Find where the given text appears and provide that cell's center as [x, y] coordinate. 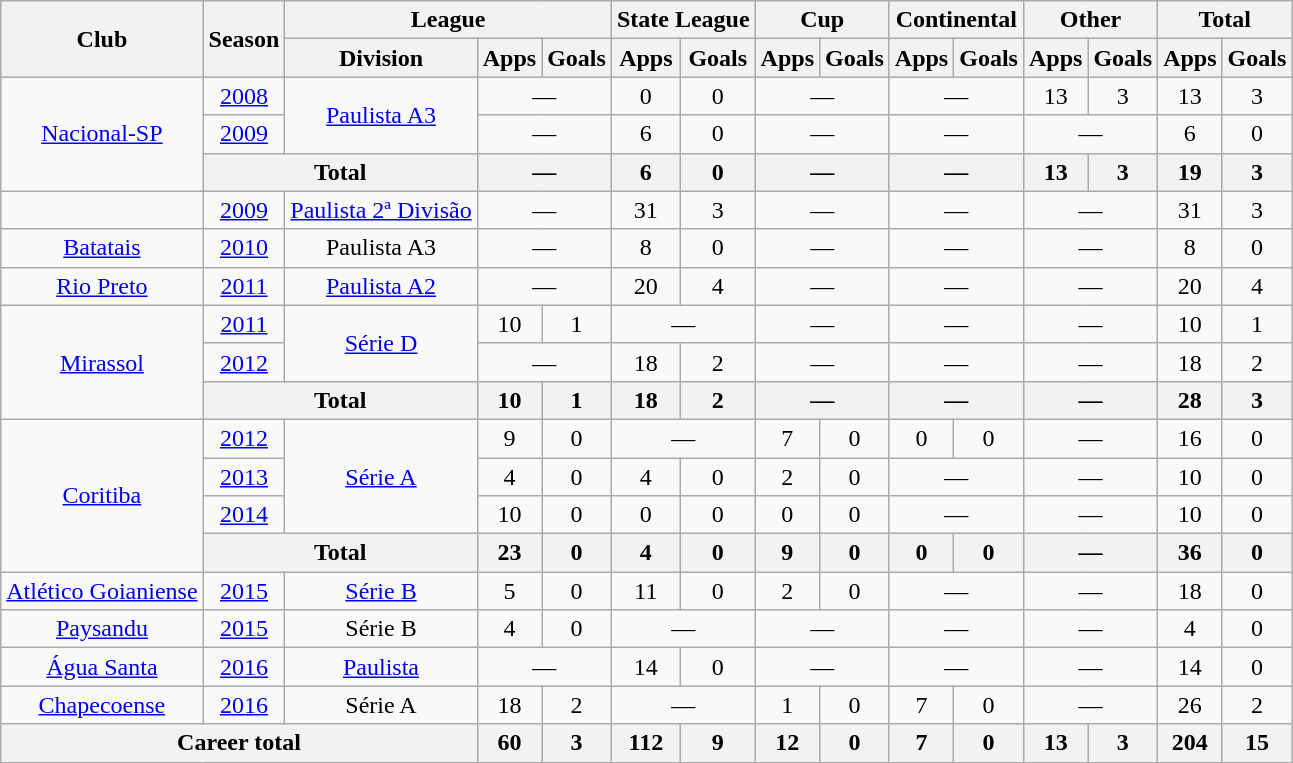
Batatais [102, 248]
23 [509, 553]
5 [509, 591]
2008 [244, 96]
Atlético Goianiense [102, 591]
Coritiba [102, 495]
Paysandu [102, 629]
11 [646, 591]
State League [683, 20]
36 [1190, 553]
60 [509, 743]
Série D [381, 343]
Chapecoense [102, 705]
Cup [822, 20]
Nacional-SP [102, 134]
204 [1190, 743]
16 [1190, 438]
15 [1257, 743]
Paulista A2 [381, 286]
Paulista 2ª Divisão [381, 210]
Paulista [381, 667]
2013 [244, 477]
Rio Preto [102, 286]
Division [381, 58]
2010 [244, 248]
Other [1090, 20]
Continental [956, 20]
28 [1190, 400]
League [448, 20]
2014 [244, 515]
26 [1190, 705]
Season [244, 39]
Career total [239, 743]
Club [102, 39]
Mirassol [102, 362]
12 [787, 743]
112 [646, 743]
19 [1190, 172]
Água Santa [102, 667]
